Extract the (X, Y) coordinate from the center of the cell holding the provided text.  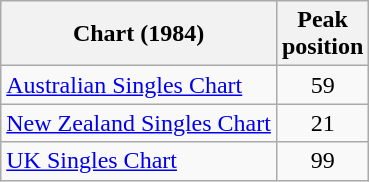
59 (322, 85)
Australian Singles Chart (139, 85)
21 (322, 123)
Peakposition (322, 34)
Chart (1984) (139, 34)
New Zealand Singles Chart (139, 123)
99 (322, 161)
UK Singles Chart (139, 161)
